Determine the (x, y) coordinate at the center of the cell enclosing the given text.  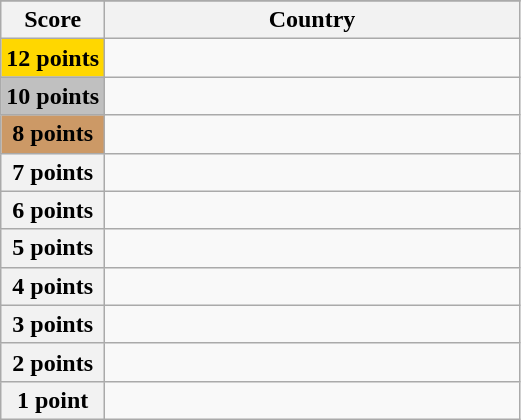
Score (53, 20)
8 points (53, 134)
6 points (53, 210)
4 points (53, 286)
12 points (53, 58)
5 points (53, 248)
2 points (53, 362)
1 point (53, 400)
10 points (53, 96)
3 points (53, 324)
Country (312, 20)
7 points (53, 172)
